Return [x, y] of the center of cell containing provided text 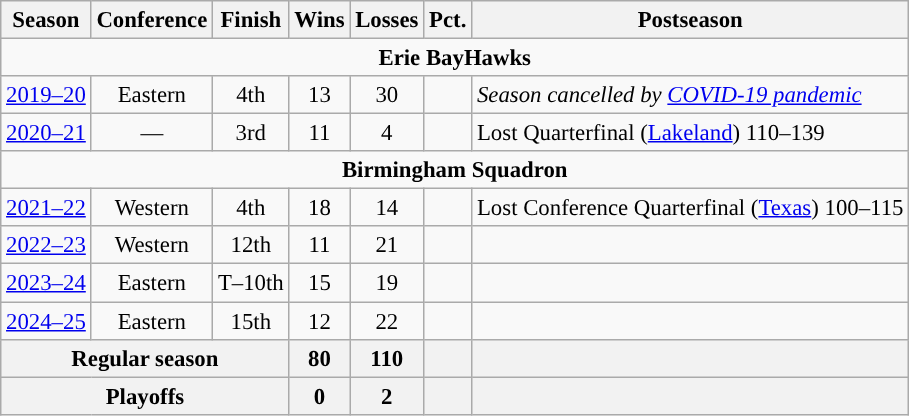
Finish [251, 20]
3rd [251, 133]
Lost Quarterfinal (Lakeland) 110–139 [690, 133]
12 [320, 321]
Birmingham Squadron [455, 170]
Postseason [690, 20]
Losses [387, 20]
2022–23 [46, 245]
2019–20 [46, 95]
30 [387, 95]
2 [387, 396]
0 [320, 396]
18 [320, 208]
12th [251, 245]
14 [387, 208]
Wins [320, 20]
22 [387, 321]
2024–25 [46, 321]
2020–21 [46, 133]
13 [320, 95]
Lost Conference Quarterfinal (Texas) 100–115 [690, 208]
15 [320, 283]
2023–24 [46, 283]
Pct. [448, 20]
Playoffs [145, 396]
4 [387, 133]
Season [46, 20]
Season cancelled by COVID-19 pandemic [690, 95]
Regular season [145, 358]
— [152, 133]
80 [320, 358]
T–10th [251, 283]
Conference [152, 20]
19 [387, 283]
15th [251, 321]
21 [387, 245]
Erie BayHawks [455, 58]
2021–22 [46, 208]
110 [387, 358]
